Find where the given text appears and provide that cell's center as (X, Y) coordinate. 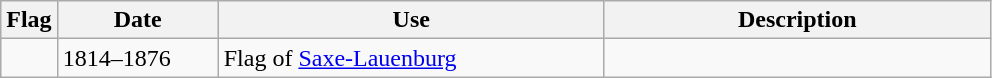
Flag (29, 20)
1814–1876 (138, 58)
Description (797, 20)
Flag of Saxe-Lauenburg (411, 58)
Date (138, 20)
Use (411, 20)
